Identify which cell holds the provided text, then report its (x, y) central coordinate. 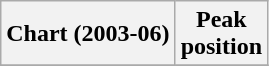
Peakposition (221, 34)
Chart (2003-06) (88, 34)
